Identify which cell holds the provided text, then report its (X, Y) central coordinate. 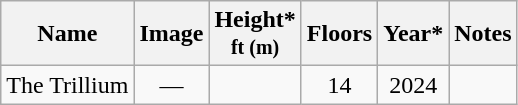
2024 (414, 85)
14 (339, 85)
Image (172, 34)
— (172, 85)
Height*ft (m) (255, 34)
Year* (414, 34)
Notes (483, 34)
The Trillium (68, 85)
Floors (339, 34)
Name (68, 34)
